For the text-containing cell, return its midpoint in (x, y) coordinate format. 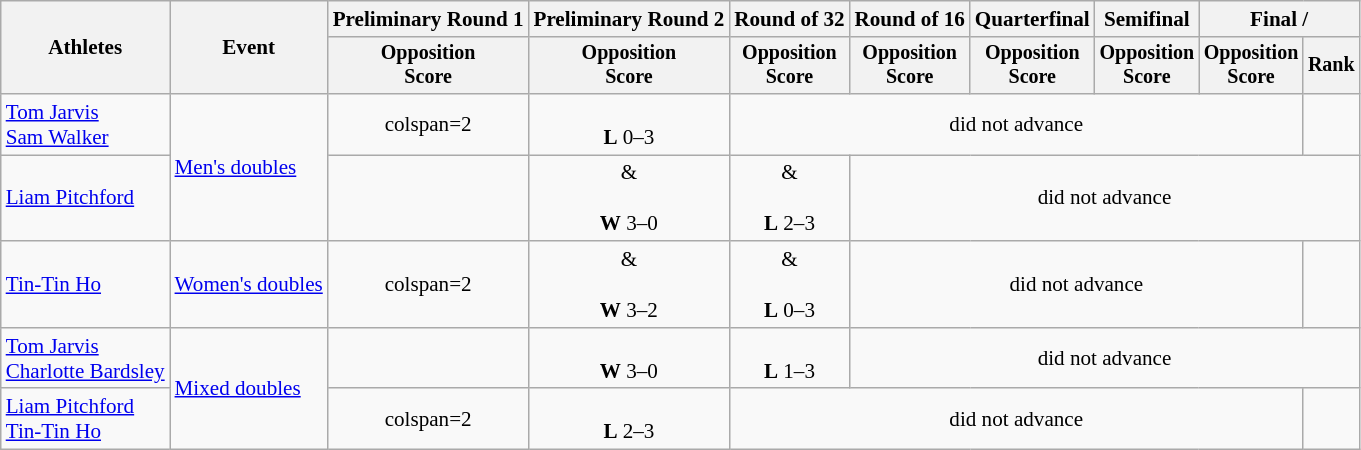
Preliminary Round 1 (428, 18)
L 2–3 (630, 420)
L 0–3 (630, 124)
Tom JarvisCharlotte Bardsley (86, 358)
Final / (1279, 18)
Rank (1331, 65)
Men's doubles (249, 168)
W 3–0 (630, 358)
Semifinal (1147, 18)
Athletes (86, 48)
Women's doubles (249, 284)
Mixed doubles (249, 389)
Liam PitchfordTin-Tin Ho (86, 420)
Preliminary Round 2 (630, 18)
& W 3–0 (630, 198)
Tin-Tin Ho (86, 284)
Round of 32 (789, 18)
& L 2–3 (789, 198)
Round of 16 (910, 18)
& W 3–2 (630, 284)
Event (249, 48)
Liam Pitchford (86, 198)
& L 0–3 (789, 284)
Quarterfinal (1032, 18)
L 1–3 (789, 358)
Tom JarvisSam Walker (86, 124)
